Capture the cell that displays the provided text and extract its [X, Y] central coordinate. 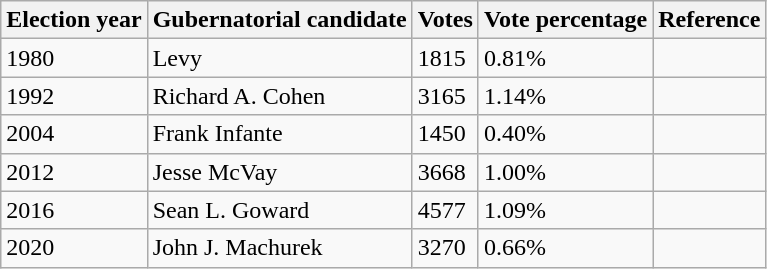
2004 [74, 134]
2016 [74, 210]
1450 [445, 134]
Richard A. Cohen [280, 96]
1980 [74, 58]
Gubernatorial candidate [280, 20]
Vote percentage [565, 20]
0.40% [565, 134]
John J. Machurek [280, 248]
1992 [74, 96]
1.00% [565, 172]
Sean L. Goward [280, 210]
Reference [710, 20]
0.66% [565, 248]
2012 [74, 172]
1.09% [565, 210]
1.14% [565, 96]
4577 [445, 210]
3668 [445, 172]
Jesse McVay [280, 172]
1815 [445, 58]
Levy [280, 58]
0.81% [565, 58]
Votes [445, 20]
Frank Infante [280, 134]
Election year [74, 20]
2020 [74, 248]
3165 [445, 96]
3270 [445, 248]
